Return the [x, y] coordinate for the center point of the cell that contains the specified text.  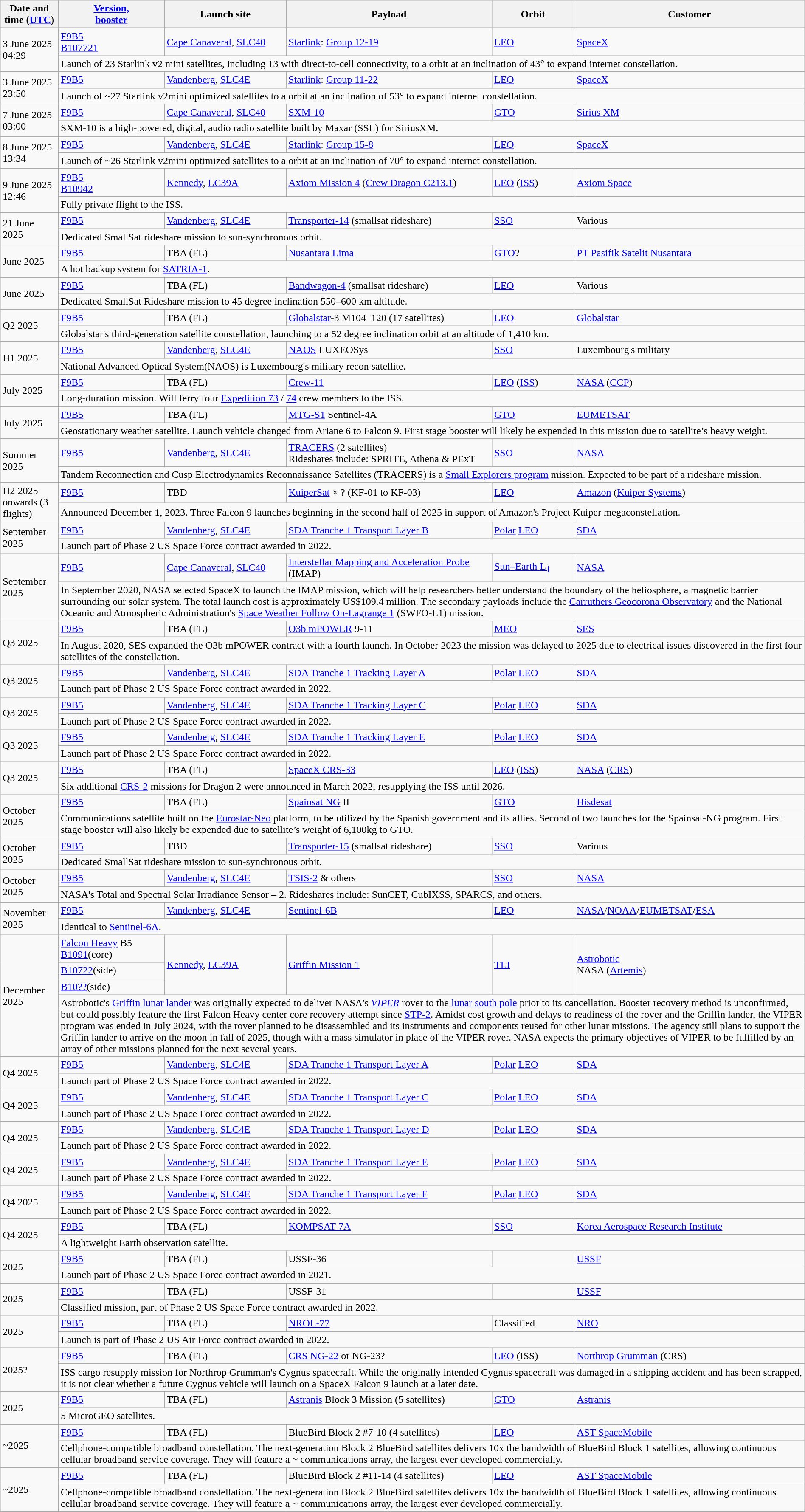
NROL-77 [389, 1323]
NASA (CCP) [690, 382]
Bandwagon-4 (smallsat rideshare) [389, 285]
Korea Aerospace Research Institute [690, 1227]
Northrop Grumman (CRS) [690, 1356]
SDA Tranche 1 Transport Layer E [389, 1162]
Announced December 1, 2023. Three Falcon 9 launches beginning in the second half of 2025 in support of Amazon's Project Kuiper megaconstellation. [431, 512]
Payload [389, 14]
BlueBird Block 2 #11-14 (4 satellites) [389, 1476]
TSIS-2 & others [389, 878]
USSF-36 [389, 1259]
SDA Tranche 1 Transport Layer B [389, 530]
H1 2025 [30, 358]
5 MicroGEO satellites. [431, 1416]
MEO [533, 629]
SDA Tranche 1 Transport Layer A [389, 1065]
F9B5B10942 [111, 183]
Six additional CRS-2 missions for Dragon 2 were announced in March 2022, resupplying the ISS until 2026. [431, 786]
NASA/NOAA/EUMETSAT/ESA [690, 911]
GTO? [533, 253]
7 June 202503:00 [30, 120]
Launch of ~26 Starlink v2mini optimized satellites to a orbit at an inclination of 70° to expand internet constellation. [431, 161]
Interstellar Mapping and Acceleration Probe (IMAP) [389, 568]
Date and time (UTC) [30, 14]
Identical to Sentinel-6A. [431, 927]
Starlink: Group 15-8 [389, 144]
SDA Tranche 1 Tracking Layer A [389, 673]
SXM-10 is a high-powered, digital, audio radio satellite built by Maxar (SSL) for SiriusXM. [431, 128]
Sun–Earth L1 [533, 568]
B10722(side) [111, 970]
CRS NG-22 or NG-23? [389, 1356]
Globalstar [690, 318]
SDA Tranche 1 Transport Layer D [389, 1129]
Astranis Block 3 Mission (5 satellites) [389, 1399]
8 June 202513:34 [30, 152]
Globalstar-3 M104–120 (17 satellites) [389, 318]
9 June 202512:46 [30, 190]
21 June 2025 [30, 228]
Dedicated SmallSat Rideshare mission to 45 degree inclination 550–600 km altitude. [431, 302]
Q2 2025 [30, 326]
A hot backup system for SATRIA-1. [431, 269]
AstroboticNASA (Artemis) [690, 965]
Griffin Mission 1 [389, 965]
USSF-31 [389, 1291]
December 2025 [30, 996]
Starlink: Group 11-22 [389, 80]
Launch part of Phase 2 US Space Force contract awarded in 2021. [431, 1275]
KOMPSAT-7A [389, 1227]
Fully private flight to the ISS. [431, 204]
Starlink: Group 12-19 [389, 42]
Falcon Heavy B5B1091(core) [111, 949]
SDA Tranche 1 Transport Layer C [389, 1097]
SDA Tranche 1 Transport Layer F [389, 1194]
3 June 202504:29 [30, 50]
BlueBird Block 2 #7-10 (4 satellites) [389, 1432]
Launch of ~27 Starlink v2mini optimized satellites to a orbit at an inclination of 53° to expand internet constellation. [431, 96]
Spainsat NG II [389, 802]
SXM-10 [389, 112]
NASA (CRS) [690, 770]
Sirius XM [690, 112]
Sentinel-6B [389, 911]
NAOS LUXEOSys [389, 350]
TRACERS (2 satellites)Rideshares include: SPRITE, Athena & PExT [389, 453]
NRO [690, 1323]
Long-duration mission. Will ferry four Expedition 73 / 74 crew members to the ISS. [431, 398]
SES [690, 629]
Hisdesat [690, 802]
National Advanced Optical System(NAOS) is Luxembourg's military recon satellite. [431, 366]
O3b mPOWER 9-11 [389, 629]
F9B5B107721 [111, 42]
SpaceX CRS-33 [389, 770]
Version,booster [111, 14]
SDA Tranche 1 Tracking Layer E [389, 737]
Axiom Mission 4 (Crew Dragon C213.1) [389, 183]
B10??(side) [111, 987]
Summer 2025 [30, 460]
Nusantara Lima [389, 253]
Customer [690, 14]
Classified [533, 1323]
Orbit [533, 14]
Transporter-14 (smallsat rideshare) [389, 220]
3 June 202523:50 [30, 88]
Launch is part of Phase 2 US Air Force contract awarded in 2022. [431, 1340]
KuiperSat × ? (KF-01 to KF-03) [389, 492]
Transporter-15 (smallsat rideshare) [389, 846]
MTG-S1 Sentinel-4A [389, 415]
A lightweight Earth observation satellite. [431, 1243]
Amazon (Kuiper Systems) [690, 492]
Classified mission, part of Phase 2 US Space Force contract awarded in 2022. [431, 1307]
Globalstar's third-generation satellite constellation, launching to a 52 degree inclination orbit at an altitude of 1,410 km. [431, 334]
Luxembourg's military [690, 350]
PT Pasifik Satelit Nusantara [690, 253]
H2 2025 onwards (3 flights) [30, 502]
SDA Tranche 1 Tracking Layer C [389, 705]
TLI [533, 965]
Axiom Space [690, 183]
Launch site [225, 14]
November 2025 [30, 919]
EUMETSAT [690, 415]
NASA's Total and Spectral Solar Irradiance Sensor – 2. Rideshares include: SunCET, CubIXSS, SPARCS, and others. [431, 894]
2025? [30, 1369]
Astranis [690, 1399]
Crew-11 [389, 382]
